Capture the cell that displays the provided text and extract its [x, y] central coordinate. 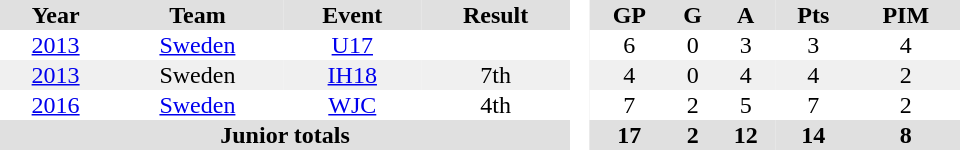
17 [630, 135]
GP [630, 15]
Result [496, 15]
Year [56, 15]
8 [906, 135]
Event [352, 15]
WJC [352, 105]
4th [496, 105]
14 [813, 135]
7th [496, 75]
2016 [56, 105]
5 [746, 105]
Junior totals [285, 135]
Pts [813, 15]
G [692, 15]
12 [746, 135]
6 [630, 45]
Team [197, 15]
IH18 [352, 75]
PIM [906, 15]
A [746, 15]
U17 [352, 45]
